Scan for the cell matching the given text and deliver its (x, y) coordinate at center. 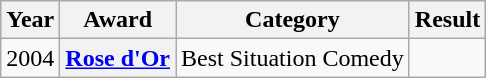
Year (30, 20)
Category (293, 20)
Rose d'Or (118, 58)
2004 (30, 58)
Best Situation Comedy (293, 58)
Result (447, 20)
Award (118, 20)
